Pinpoint the cell where the given text exists, returning its [x, y] midpoint coordinate. 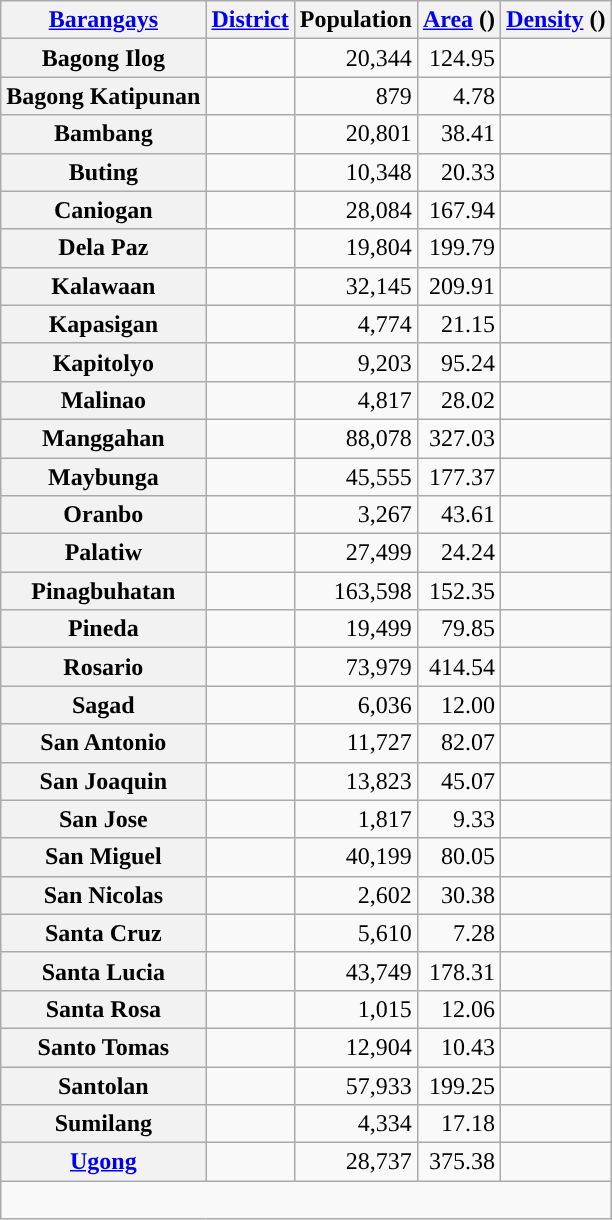
Bagong Ilog [104, 58]
Kapitolyo [104, 362]
17.18 [458, 1124]
20,344 [356, 58]
Kalawaan [104, 286]
199.25 [458, 1085]
Dela Paz [104, 248]
Bambang [104, 134]
Sumilang [104, 1124]
178.31 [458, 971]
Santa Lucia [104, 971]
12.00 [458, 705]
375.38 [458, 1162]
414.54 [458, 667]
Buting [104, 172]
10,348 [356, 172]
Oranbo [104, 515]
11,727 [356, 743]
38.41 [458, 134]
Pineda [104, 629]
Santa Cruz [104, 933]
73,979 [356, 667]
79.85 [458, 629]
San Antonio [104, 743]
28.02 [458, 400]
Santa Rosa [104, 1009]
88,078 [356, 438]
Pinagbuhatan [104, 591]
163,598 [356, 591]
San Miguel [104, 857]
4,774 [356, 324]
209.91 [458, 286]
San Nicolas [104, 895]
27,499 [356, 553]
13,823 [356, 781]
20.33 [458, 172]
80.05 [458, 857]
Density () [556, 20]
10.43 [458, 1047]
Rosario [104, 667]
28,084 [356, 210]
1,015 [356, 1009]
District [250, 20]
Bagong Katipunan [104, 96]
San Jose [104, 819]
1,817 [356, 819]
San Joaquin [104, 781]
12,904 [356, 1047]
Santo Tomas [104, 1047]
Ugong [104, 1162]
177.37 [458, 477]
879 [356, 96]
9,203 [356, 362]
327.03 [458, 438]
167.94 [458, 210]
21.15 [458, 324]
Manggahan [104, 438]
124.95 [458, 58]
45.07 [458, 781]
24.24 [458, 553]
9.33 [458, 819]
Sagad [104, 705]
Palatiw [104, 553]
20,801 [356, 134]
4,817 [356, 400]
Santolan [104, 1085]
12.06 [458, 1009]
6,036 [356, 705]
43,749 [356, 971]
7.28 [458, 933]
32,145 [356, 286]
40,199 [356, 857]
4.78 [458, 96]
Population [356, 20]
Kapasigan [104, 324]
30.38 [458, 895]
19,499 [356, 629]
82.07 [458, 743]
19,804 [356, 248]
3,267 [356, 515]
Caniogan [104, 210]
2,602 [356, 895]
Barangays [104, 20]
28,737 [356, 1162]
Area () [458, 20]
57,933 [356, 1085]
95.24 [458, 362]
152.35 [458, 591]
Maybunga [104, 477]
45,555 [356, 477]
4,334 [356, 1124]
Malinao [104, 400]
199.79 [458, 248]
5,610 [356, 933]
43.61 [458, 515]
